Capture the cell that displays the provided text and extract its (X, Y) central coordinate. 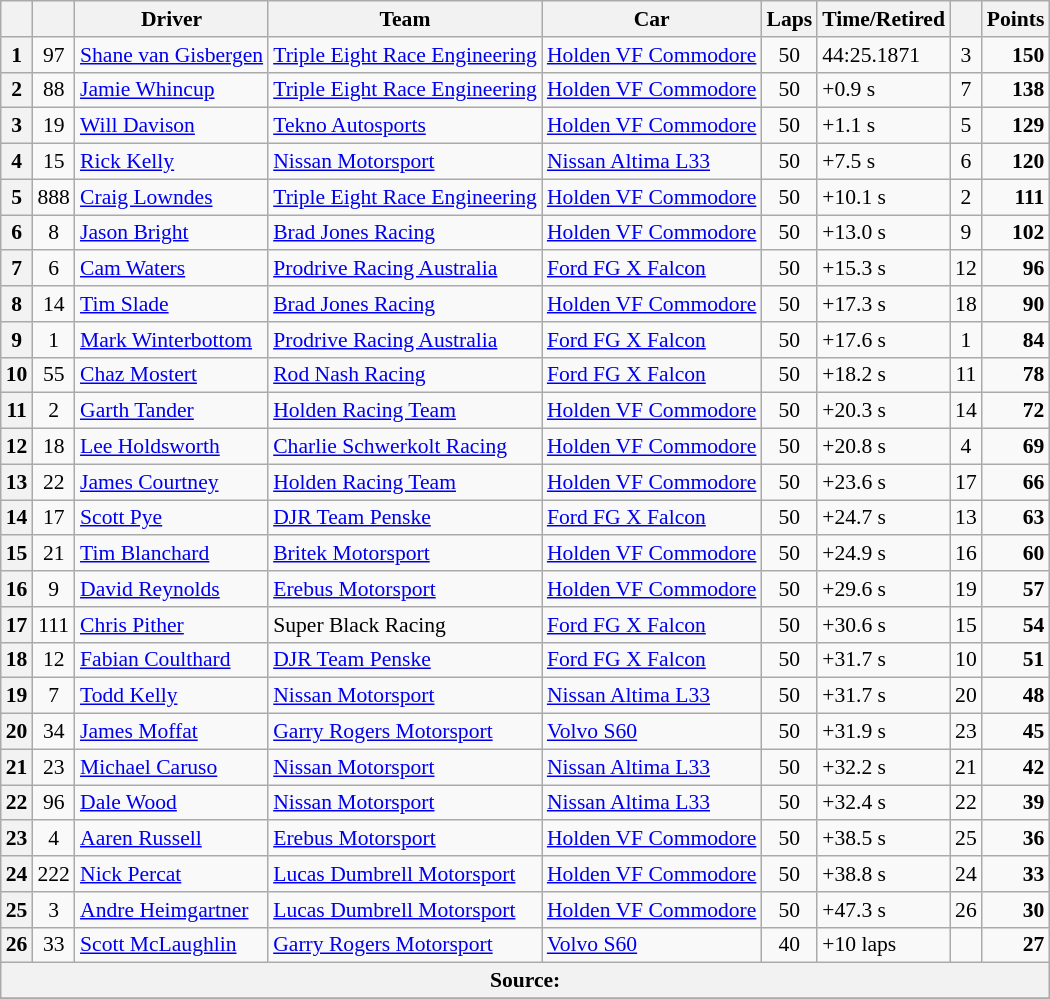
+38.8 s (884, 874)
Chaz Mostert (172, 375)
Scott McLaughlin (172, 945)
90 (1016, 304)
Rick Kelly (172, 162)
+7.5 s (884, 162)
+32.4 s (884, 803)
James Moffat (172, 732)
James Courtney (172, 482)
84 (1016, 340)
72 (1016, 411)
Dale Wood (172, 803)
Craig Lowndes (172, 197)
+20.3 s (884, 411)
+17.3 s (884, 304)
40 (789, 945)
Scott Pye (172, 518)
129 (1016, 126)
+38.5 s (884, 839)
Time/Retired (884, 19)
222 (54, 874)
57 (1016, 589)
30 (1016, 910)
Car (652, 19)
150 (1016, 55)
Chris Pither (172, 625)
Tekno Autosports (405, 126)
David Reynolds (172, 589)
Britek Motorsport (405, 554)
Garth Tander (172, 411)
Source: (526, 981)
Driver (172, 19)
63 (1016, 518)
Shane van Gisbergen (172, 55)
Rod Nash Racing (405, 375)
+17.6 s (884, 340)
+32.2 s (884, 767)
888 (54, 197)
+20.8 s (884, 447)
27 (1016, 945)
42 (1016, 767)
120 (1016, 162)
54 (1016, 625)
36 (1016, 839)
+0.9 s (884, 90)
Tim Blanchard (172, 554)
66 (1016, 482)
102 (1016, 233)
Mark Winterbottom (172, 340)
+10 laps (884, 945)
+10.1 s (884, 197)
Laps (789, 19)
Jamie Whincup (172, 90)
Points (1016, 19)
+13.0 s (884, 233)
Andre Heimgartner (172, 910)
88 (54, 90)
+18.2 s (884, 375)
39 (1016, 803)
+23.6 s (884, 482)
+31.9 s (884, 732)
48 (1016, 696)
Aaren Russell (172, 839)
60 (1016, 554)
+1.1 s (884, 126)
97 (54, 55)
+30.6 s (884, 625)
Will Davison (172, 126)
34 (54, 732)
78 (1016, 375)
+29.6 s (884, 589)
Tim Slade (172, 304)
Michael Caruso (172, 767)
Nick Percat (172, 874)
Cam Waters (172, 269)
44:25.1871 (884, 55)
+24.9 s (884, 554)
Jason Bright (172, 233)
69 (1016, 447)
Super Black Racing (405, 625)
Lee Holdsworth (172, 447)
Team (405, 19)
+24.7 s (884, 518)
51 (1016, 660)
55 (54, 375)
Fabian Coulthard (172, 660)
+15.3 s (884, 269)
Todd Kelly (172, 696)
45 (1016, 732)
+47.3 s (884, 910)
138 (1016, 90)
Charlie Schwerkolt Racing (405, 447)
